For the text-containing cell, return its midpoint in (X, Y) coordinate format. 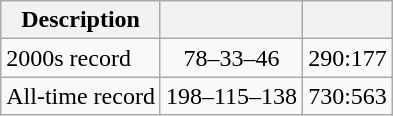
78–33–46 (231, 58)
All-time record (81, 96)
2000s record (81, 58)
290:177 (348, 58)
730:563 (348, 96)
198–115–138 (231, 96)
Description (81, 20)
